From the cell containing the given text, extract its center point as [x, y] coordinate. 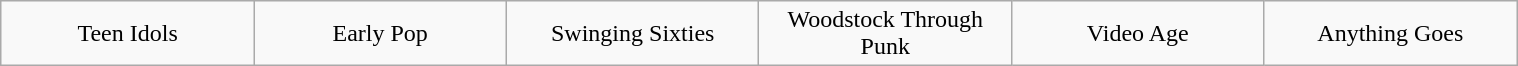
Teen Idols [128, 34]
Early Pop [380, 34]
Anything Goes [1390, 34]
Video Age [1138, 34]
Woodstock Through Punk [886, 34]
Swinging Sixties [632, 34]
